Find where the given text appears and provide that cell's center as [X, Y] coordinate. 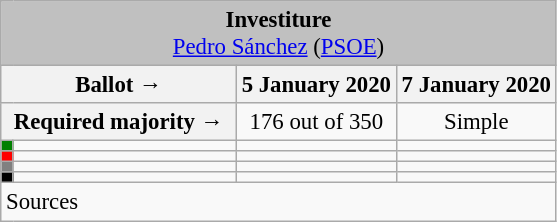
176 out of 350 [316, 122]
InvestiturePedro Sánchez (PSOE) [279, 34]
5 January 2020 [316, 85]
Required majority → [119, 122]
Sources [279, 202]
7 January 2020 [476, 85]
Ballot → [119, 85]
Simple [476, 122]
